Detect which cell encompasses the target text, then output its [x, y] center coordinate. 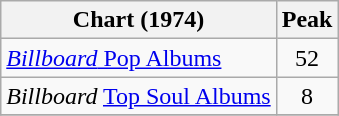
Peak [307, 20]
8 [307, 96]
Billboard Pop Albums [138, 58]
52 [307, 58]
Billboard Top Soul Albums [138, 96]
Chart (1974) [138, 20]
